Output the [x, y] coordinate of the center of the cell containing the given text.  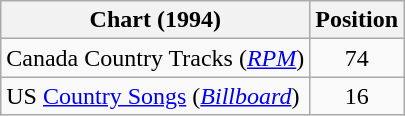
Canada Country Tracks (RPM) [156, 58]
16 [357, 96]
Position [357, 20]
74 [357, 58]
Chart (1994) [156, 20]
US Country Songs (Billboard) [156, 96]
